Capture the cell that displays the provided text and extract its (X, Y) central coordinate. 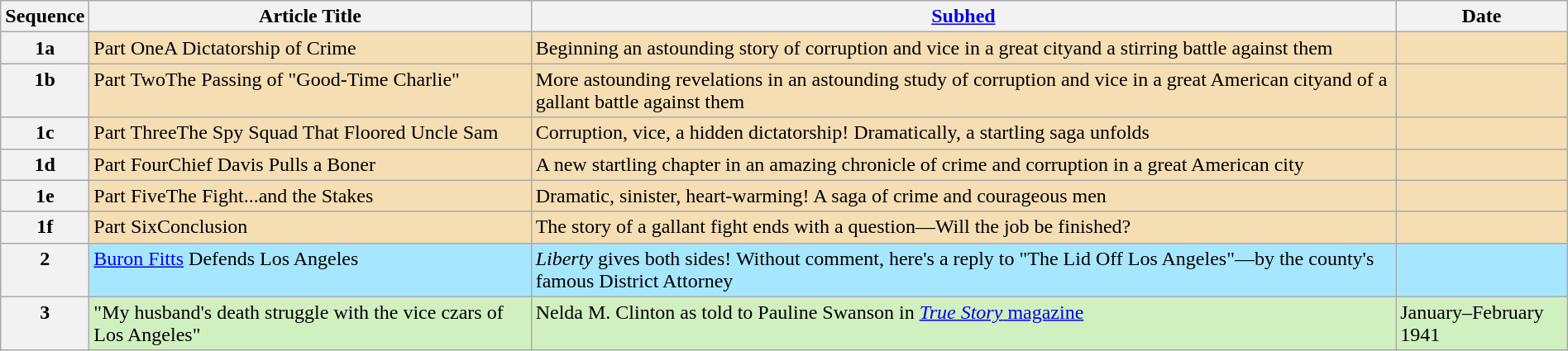
Beginning an astounding story of corruption and vice in a great cityand a stirring battle against them (963, 48)
More astounding revelations in an astounding study of corruption and vice in a great American cityand of a gallant battle against them (963, 91)
The story of a gallant fight ends with a question—Will the job be finished? (963, 227)
Part OneA Dictatorship of Crime (310, 48)
1a (45, 48)
Buron Fitts Defends Los Angeles (310, 269)
January–February 1941 (1482, 324)
"My husband's death struggle with the vice czars of Los Angeles" (310, 324)
1f (45, 227)
Part ThreeThe Spy Squad That Floored Uncle Sam (310, 133)
Sequence (45, 17)
Subhed (963, 17)
3 (45, 324)
Corruption, vice, a hidden dictatorship! Dramatically, a startling saga unfolds (963, 133)
Liberty gives both sides! Without comment, here's a reply to "The Lid Off Los Angeles"—by the county's famous District Attorney (963, 269)
Dramatic, sinister, heart-warming! A saga of crime and courageous men (963, 196)
1d (45, 164)
2 (45, 269)
Part FiveThe Fight...and the Stakes (310, 196)
Nelda M. Clinton as told to Pauline Swanson in True Story magazine (963, 324)
1c (45, 133)
Part FourChief Davis Pulls a Boner (310, 164)
1e (45, 196)
Part SixConclusion (310, 227)
A new startling chapter in an amazing chronicle of crime and corruption in a great American city (963, 164)
1b (45, 91)
Date (1482, 17)
Part TwoThe Passing of "Good-Time Charlie" (310, 91)
Article Title (310, 17)
